For the text-containing cell, return its midpoint in [x, y] coordinate format. 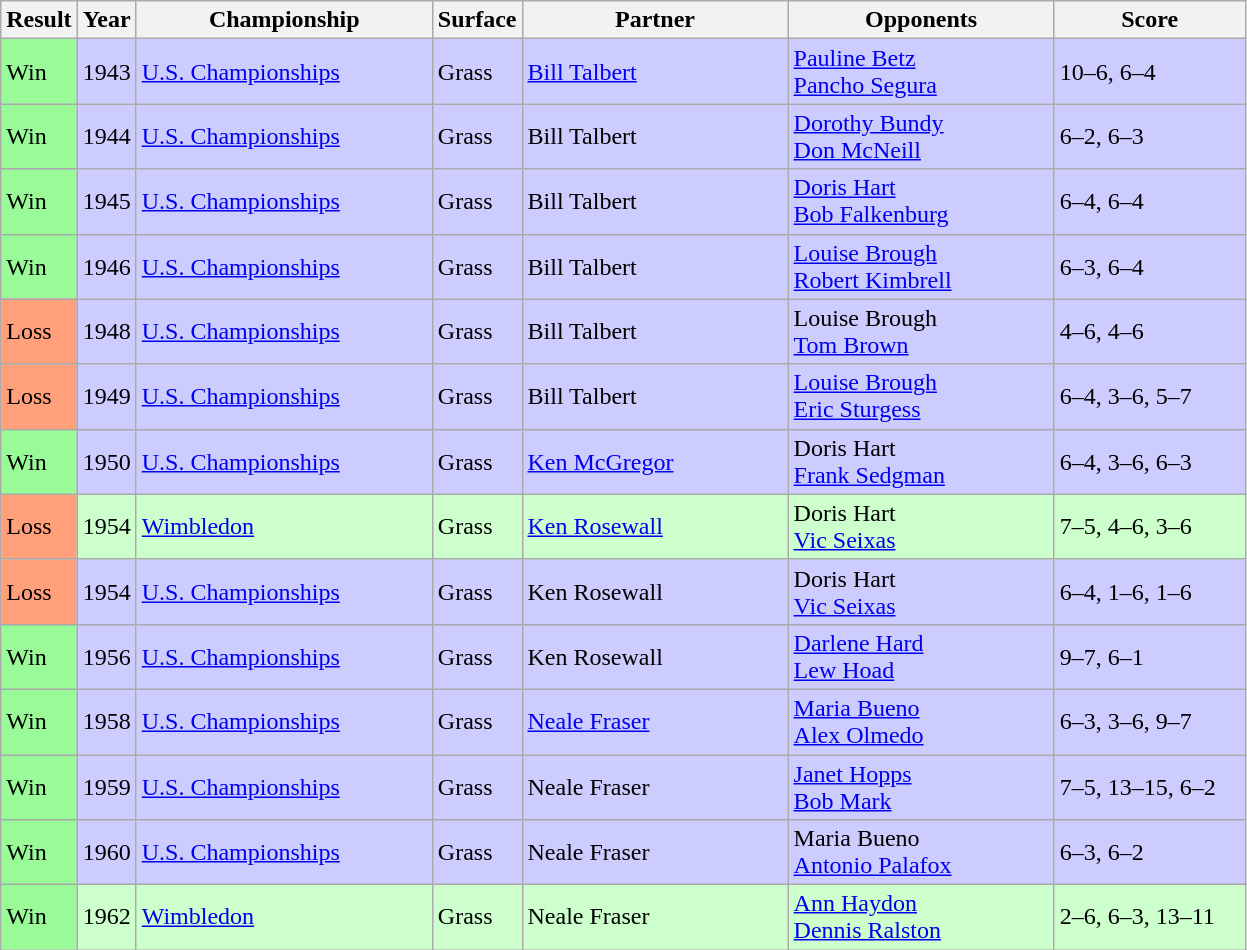
Pauline Betz Pancho Segura [921, 72]
1959 [106, 786]
Louise Brough Eric Sturgess [921, 396]
Doris Hart Frank Sedgman [921, 462]
1962 [106, 918]
1949 [106, 396]
2–6, 6–3, 13–11 [1150, 918]
Louise Brough Robert Kimbrell [921, 266]
1943 [106, 72]
10–6, 6–4 [1150, 72]
Surface [477, 20]
6–4, 3–6, 6–3 [1150, 462]
Louise Brough Tom Brown [921, 332]
6–3, 6–4 [1150, 266]
1945 [106, 202]
Opponents [921, 20]
Maria Bueno Antonio Palafox [921, 852]
1956 [106, 656]
7–5, 13–15, 6–2 [1150, 786]
7–5, 4–6, 3–6 [1150, 526]
4–6, 4–6 [1150, 332]
6–3, 6–2 [1150, 852]
Darlene Hard Lew Hoad [921, 656]
Score [1150, 20]
Result [39, 20]
9–7, 6–1 [1150, 656]
1960 [106, 852]
6–2, 6–3 [1150, 136]
6–4, 1–6, 1–6 [1150, 592]
Ken McGregor [655, 462]
6–4, 6–4 [1150, 202]
6–4, 3–6, 5–7 [1150, 396]
Doris Hart Bob Falkenburg [921, 202]
Dorothy Bundy Don McNeill [921, 136]
1946 [106, 266]
6–3, 3–6, 9–7 [1150, 722]
Ann Haydon Dennis Ralston [921, 918]
1958 [106, 722]
1948 [106, 332]
Year [106, 20]
1944 [106, 136]
1950 [106, 462]
Championship [284, 20]
Maria Bueno Alex Olmedo [921, 722]
Janet Hopps Bob Mark [921, 786]
Partner [655, 20]
